Find where the given text appears and provide that cell's center as (x, y) coordinate. 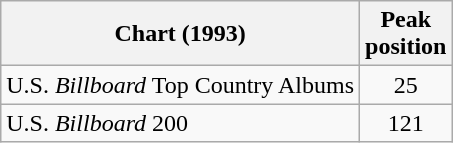
25 (406, 85)
Chart (1993) (180, 34)
U.S. Billboard 200 (180, 123)
U.S. Billboard Top Country Albums (180, 85)
121 (406, 123)
Peakposition (406, 34)
